Detect which cell encompasses the target text, then output its [x, y] center coordinate. 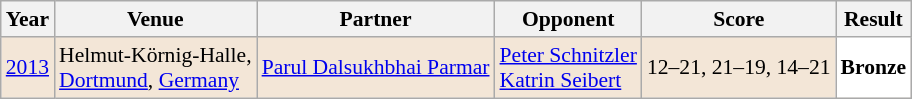
Bronze [874, 68]
12–21, 21–19, 14–21 [739, 68]
Partner [376, 19]
2013 [28, 68]
Result [874, 19]
Opponent [568, 19]
Score [739, 19]
Helmut-Körnig-Halle,Dortmund, Germany [156, 68]
Parul Dalsukhbhai Parmar [376, 68]
Year [28, 19]
Peter Schnitzler Katrin Seibert [568, 68]
Venue [156, 19]
